Scan for the cell matching the given text and deliver its (x, y) coordinate at center. 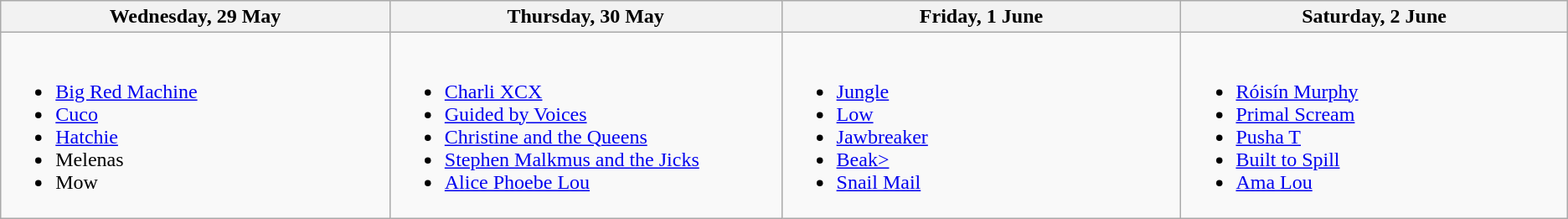
Saturday, 2 June (1374, 17)
Big Red MachineCucoHatchieMelenasMow (196, 126)
Friday, 1 June (982, 17)
JungleLowJawbreakerBeak>Snail Mail (982, 126)
Róisín MurphyPrimal ScreamPusha TBuilt to SpillAma Lou (1374, 126)
Wednesday, 29 May (196, 17)
Thursday, 30 May (585, 17)
Charli XCXGuided by VoicesChristine and the QueensStephen Malkmus and the JicksAlice Phoebe Lou (585, 126)
